Return (X, Y) of the center of cell containing provided text 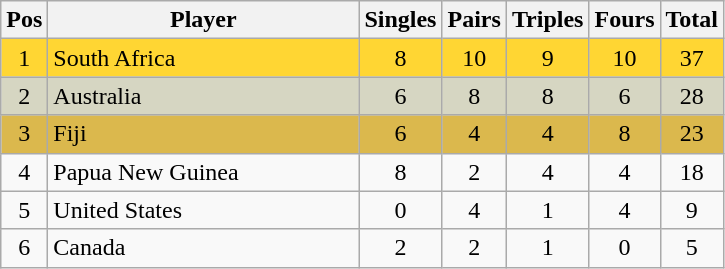
18 (692, 172)
28 (692, 96)
Singles (400, 20)
Triples (548, 20)
Fiji (204, 134)
Pairs (474, 20)
Australia (204, 96)
37 (692, 58)
United States (204, 210)
Pos (24, 20)
Fours (624, 20)
3 (24, 134)
Total (692, 20)
23 (692, 134)
Canada (204, 248)
Papua New Guinea (204, 172)
South Africa (204, 58)
Player (204, 20)
